Scan for the cell matching the given text and deliver its [x, y] coordinate at center. 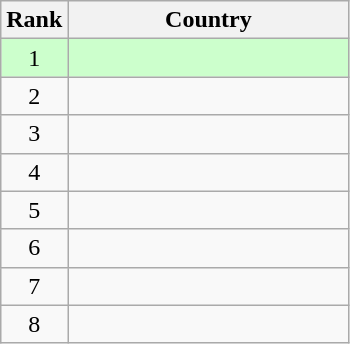
7 [34, 286]
Rank [34, 20]
1 [34, 58]
5 [34, 210]
4 [34, 172]
8 [34, 324]
2 [34, 96]
3 [34, 134]
6 [34, 248]
Country [208, 20]
